Capture the cell that displays the provided text and extract its [x, y] central coordinate. 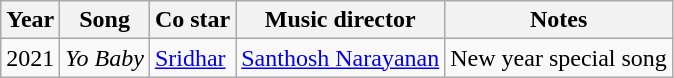
Sridhar [192, 58]
2021 [30, 58]
Year [30, 20]
Song [105, 20]
Yo Baby [105, 58]
Music director [340, 20]
Santhosh Narayanan [340, 58]
New year special song [559, 58]
Notes [559, 20]
Co star [192, 20]
